Capture the cell that displays the provided text and extract its (X, Y) central coordinate. 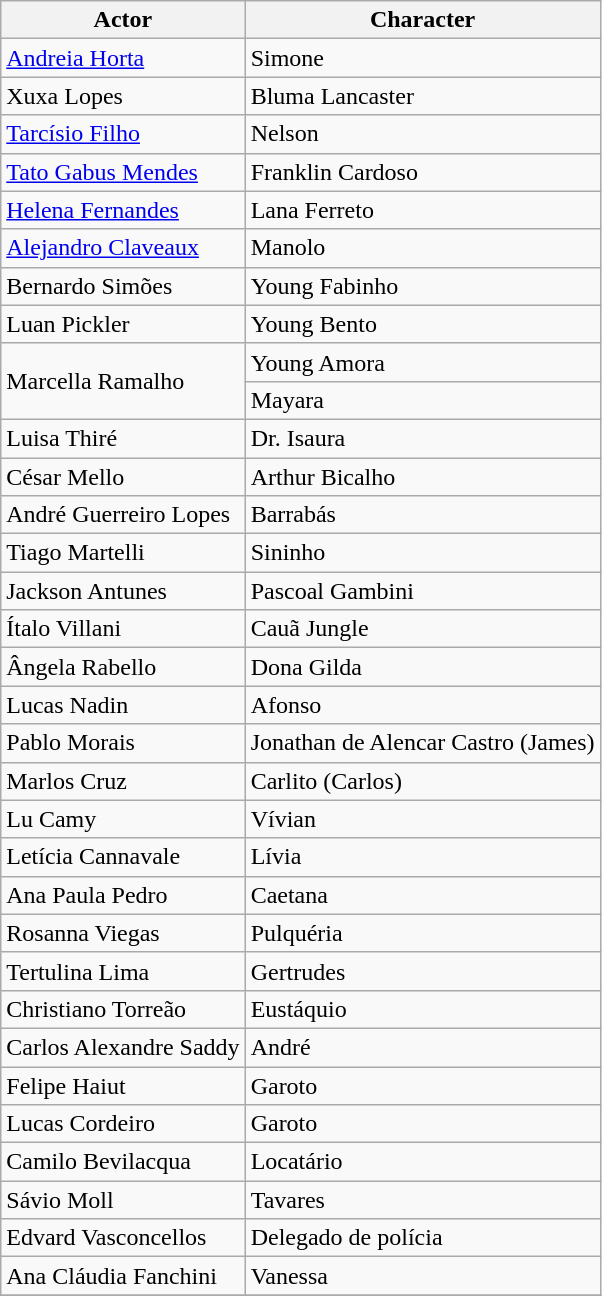
Young Amora (422, 362)
Ana Paula Pedro (123, 895)
Dr. Isaura (422, 438)
Tertulina Lima (123, 971)
Felipe Haiut (123, 1085)
Eustáquio (422, 1009)
Young Fabinho (422, 286)
Sávio Moll (123, 1200)
Helena Fernandes (123, 210)
Carlos Alexandre Saddy (123, 1047)
Andreia Horta (123, 58)
Vanessa (422, 1276)
Marlos Cruz (123, 781)
Manolo (422, 248)
Afonso (422, 705)
Mayara (422, 400)
Tavares (422, 1200)
Young Bento (422, 324)
Pascoal Gambini (422, 591)
Bernardo Simões (123, 286)
Character (422, 20)
André Guerreiro Lopes (123, 515)
Pulquéria (422, 933)
Ana Cláudia Fanchini (123, 1276)
Xuxa Lopes (123, 96)
César Mello (123, 477)
Nelson (422, 134)
Barrabás (422, 515)
Marcella Ramalho (123, 381)
Vívian (422, 819)
Delegado de polícia (422, 1238)
Bluma Lancaster (422, 96)
Tarcísio Filho (123, 134)
Locatário (422, 1162)
Arthur Bicalho (422, 477)
Camilo Bevilacqua (123, 1162)
Lucas Nadin (123, 705)
Ângela Rabello (123, 667)
André (422, 1047)
Tato Gabus Mendes (123, 172)
Franklin Cardoso (422, 172)
Letícia Cannavale (123, 857)
Jonathan de Alencar Castro (James) (422, 743)
Alejandro Claveaux (123, 248)
Lívia (422, 857)
Lucas Cordeiro (123, 1124)
Simone (422, 58)
Sininho (422, 553)
Caetana (422, 895)
Rosanna Viegas (123, 933)
Christiano Torreão (123, 1009)
Jackson Antunes (123, 591)
Cauã Jungle (422, 629)
Edvard Vasconcellos (123, 1238)
Luan Pickler (123, 324)
Lu Camy (123, 819)
Luisa Thiré (123, 438)
Gertrudes (422, 971)
Pablo Morais (123, 743)
Carlito (Carlos) (422, 781)
Tiago Martelli (123, 553)
Ítalo Villani (123, 629)
Dona Gilda (422, 667)
Lana Ferreto (422, 210)
Actor (123, 20)
